Determine the [X, Y] coordinate at the center of the cell enclosing the given text.  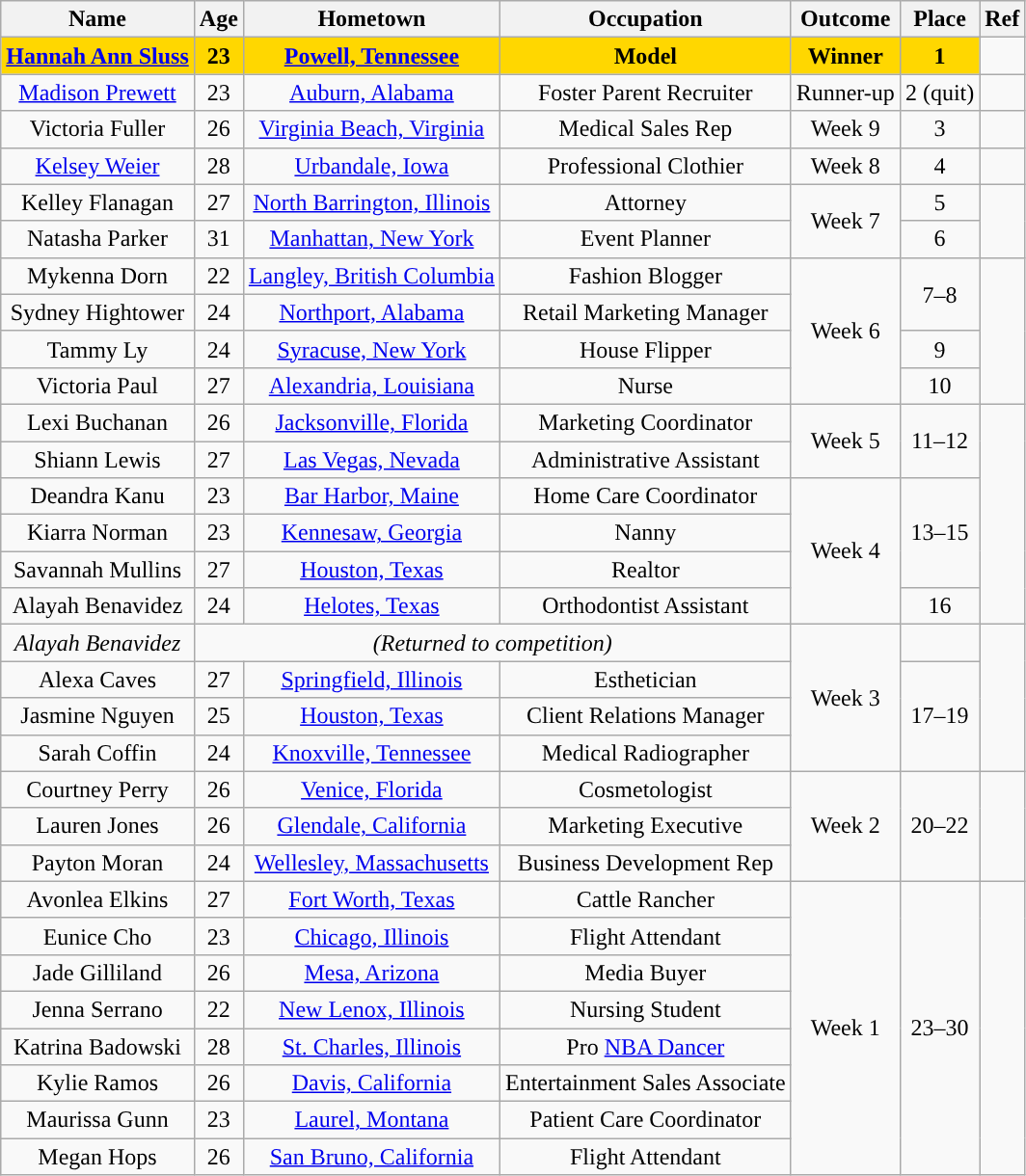
Home Care Coordinator [645, 496]
25 [218, 716]
Week 3 [845, 698]
Deandra Kanu [98, 496]
Knoxville, Tennessee [371, 753]
Nurse [645, 386]
Langley, British Columbia [371, 276]
New Lenox, Illinois [371, 1009]
Hannah Ann Sluss [98, 56]
10 [939, 386]
Katrina Badowski [98, 1046]
Cosmetologist [645, 789]
Alexa Caves [98, 680]
Fashion Blogger [645, 276]
16 [939, 606]
Kelley Flanagan [98, 202]
Virginia Beach, Virginia [371, 129]
Alexandria, Louisiana [371, 386]
20–22 [939, 826]
Powell, Tennessee [371, 56]
Kennesaw, Georgia [371, 533]
Medical Radiographer [645, 753]
Foster Parent Recruiter [645, 93]
Week 9 [845, 129]
Week 2 [845, 826]
Orthodontist Assistant [645, 606]
Marketing Coordinator [645, 422]
Week 5 [845, 441]
Auburn, Alabama [371, 93]
Jasmine Nguyen [98, 716]
Springfield, Illinois [371, 680]
Courtney Perry [98, 789]
Savannah Mullins [98, 570]
6 [939, 239]
Venice, Florida [371, 789]
Payton Moran [98, 863]
Wellesley, Massachusetts [371, 863]
Lauren Jones [98, 826]
2 (quit) [939, 93]
Maurissa Gunn [98, 1120]
Chicago, Illinois [371, 936]
Age [218, 19]
Shiann Lewis [98, 460]
Sydney Hightower [98, 312]
Kylie Ramos [98, 1083]
Attorney [645, 202]
Syracuse, New York [371, 349]
Bar Harbor, Maine [371, 496]
Runner-up [845, 93]
Jenna Serrano [98, 1009]
17–19 [939, 716]
Kiarra Norman [98, 533]
9 [939, 349]
Madison Prewett [98, 93]
Week 7 [845, 221]
Lexi Buchanan [98, 422]
Nursing Student [645, 1009]
Business Development Rep [645, 863]
Winner [845, 56]
Jacksonville, Florida [371, 422]
3 [939, 129]
4 [939, 166]
31 [218, 239]
Nanny [645, 533]
5 [939, 202]
Place [939, 19]
Retail Marketing Manager [645, 312]
Pro NBA Dancer [645, 1046]
Hometown [371, 19]
13–15 [939, 533]
Client Relations Manager [645, 716]
Week 6 [845, 331]
Administrative Assistant [645, 460]
Outcome [845, 19]
San Bruno, California [371, 1157]
Northport, Alabama [371, 312]
Ref [1003, 19]
Avonlea Elkins [98, 899]
Week 1 [845, 1028]
11–12 [939, 441]
Urbandale, Iowa [371, 166]
Marketing Executive [645, 826]
Glendale, California [371, 826]
Event Planner [645, 239]
(Returned to competition) [492, 643]
Victoria Fuller [98, 129]
House Flipper [645, 349]
Media Buyer [645, 973]
Medical Sales Rep [645, 129]
1 [939, 56]
Occupation [645, 19]
Sarah Coffin [98, 753]
St. Charles, Illinois [371, 1046]
Patient Care Coordinator [645, 1120]
Laurel, Montana [371, 1120]
Victoria Paul [98, 386]
Las Vegas, Nevada [371, 460]
Mykenna Dorn [98, 276]
Entertainment Sales Associate [645, 1083]
Esthetician [645, 680]
Davis, California [371, 1083]
Natasha Parker [98, 239]
7–8 [939, 294]
Week 4 [845, 551]
Professional Clothier [645, 166]
23–30 [939, 1028]
Kelsey Weier [98, 166]
Realtor [645, 570]
Mesa, Arizona [371, 973]
Fort Worth, Texas [371, 899]
Eunice Cho [98, 936]
Jade Gilliland [98, 973]
North Barrington, Illinois [371, 202]
Tammy Ly [98, 349]
Name [98, 19]
Week 8 [845, 166]
Cattle Rancher [645, 899]
Megan Hops [98, 1157]
Manhattan, New York [371, 239]
Model [645, 56]
Helotes, Texas [371, 606]
